Pinpoint the cell where the given text exists, returning its [x, y] midpoint coordinate. 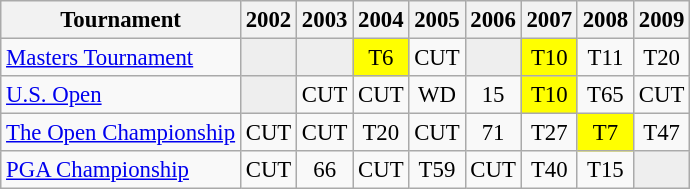
2006 [493, 20]
2007 [549, 20]
71 [493, 133]
The Open Championship [121, 133]
T40 [549, 170]
T47 [661, 133]
2008 [605, 20]
15 [493, 95]
2005 [437, 20]
WD [437, 95]
T65 [605, 95]
Tournament [121, 20]
2002 [268, 20]
2004 [381, 20]
PGA Championship [121, 170]
U.S. Open [121, 95]
T15 [605, 170]
T7 [605, 133]
T59 [437, 170]
Masters Tournament [121, 58]
T6 [381, 58]
66 [325, 170]
2009 [661, 20]
T11 [605, 58]
2003 [325, 20]
T27 [549, 133]
